Return (x, y) of the center of cell containing provided text 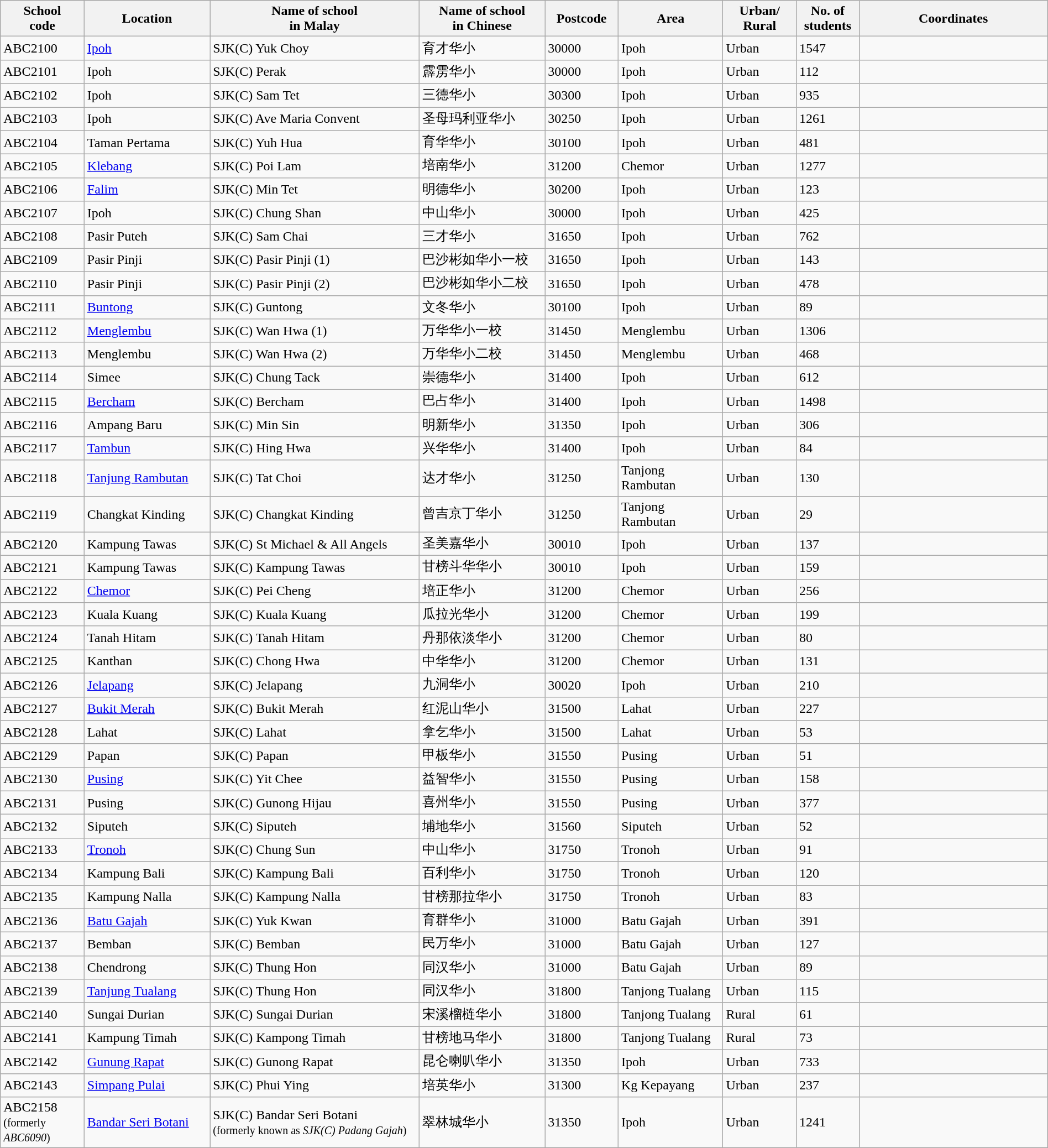
Jelapang (147, 685)
Tanjung Tualang (147, 991)
SJK(C) Sungai Durian (315, 1014)
127 (827, 945)
612 (827, 378)
甘榜那拉华小 (482, 897)
文冬华小 (482, 307)
ABC2127 (43, 709)
ABC2133 (43, 849)
ABC2128 (43, 732)
Kampung Nalla (147, 897)
91 (827, 849)
甘榜地马华小 (482, 1039)
Kampung Timah (147, 1039)
Kanthan (147, 661)
益智华小 (482, 780)
SJK(C) Ave Maria Convent (315, 119)
ABC2119 (43, 514)
158 (827, 780)
Kampung Bali (147, 874)
1277 (827, 166)
391 (827, 920)
ABC2142 (43, 1062)
Tambun (147, 448)
ABC2103 (43, 119)
育华华小 (482, 143)
Location (147, 19)
SJK(C) Min Tet (315, 189)
30250 (581, 119)
SJK(C) Poi Lam (315, 166)
ABC2125 (43, 661)
SJK(C) Bukit Merah (315, 709)
SJK(C) Kuala Kuang (315, 615)
Bemban (147, 945)
ABC2158(formerly ABC6090) (43, 1123)
SJK(C) Kampung Nalla (315, 897)
红泥山华小 (482, 709)
SJK(C) Sam Tet (315, 95)
ABC2124 (43, 638)
130 (827, 478)
ABC2136 (43, 920)
SJK(C) Bercham (315, 401)
52 (827, 826)
Name of schoolin Chinese (482, 19)
73 (827, 1039)
SJK(C) Yuk Kwan (315, 920)
Chendrong (147, 968)
SJK(C) Chong Hwa (315, 661)
31560 (581, 826)
SJK(C) Tanah Hitam (315, 638)
256 (827, 591)
九洞华小 (482, 685)
Changkat Kinding (147, 514)
Papan (147, 755)
Simpang Pulai (147, 1085)
ABC2131 (43, 803)
ABC2102 (43, 95)
ABC2101 (43, 72)
306 (827, 425)
468 (827, 354)
SJK(C) Jelapang (315, 685)
159 (827, 567)
30020 (581, 685)
培英华小 (482, 1085)
ABC2104 (43, 143)
SJK(C) Gunong Rapat (315, 1062)
SJK(C) Lahat (315, 732)
Kuala Kuang (147, 615)
ABC2110 (43, 283)
Buntong (147, 307)
万华华小一校 (482, 331)
112 (827, 72)
培南华小 (482, 166)
SJK(C) Min Sin (315, 425)
SJK(C) Siputeh (315, 826)
Schoolcode (43, 19)
翠林城华小 (482, 1123)
ABC2130 (43, 780)
百利华小 (482, 874)
SJK(C) Kampong Timah (315, 1039)
三德华小 (482, 95)
123 (827, 189)
SJK(C) Pei Cheng (315, 591)
SJK(C) Bemban (315, 945)
ABC2132 (43, 826)
51 (827, 755)
53 (827, 732)
SJK(C) Kampung Tawas (315, 567)
143 (827, 260)
30300 (581, 95)
115 (827, 991)
明德华小 (482, 189)
SJK(C) Sam Chai (315, 237)
培正华小 (482, 591)
Coordinates (953, 19)
ABC2109 (43, 260)
ABC2138 (43, 968)
兴华华小 (482, 448)
ABC2126 (43, 685)
1498 (827, 401)
明新华小 (482, 425)
圣美嘉华小 (482, 544)
中华华小 (482, 661)
Area (670, 19)
Postcode (581, 19)
ABC2129 (43, 755)
30200 (581, 189)
昆仑喇叭华小 (482, 1062)
Urban/Rural (759, 19)
29 (827, 514)
ABC2139 (43, 991)
ABC2135 (43, 897)
80 (827, 638)
ABC2117 (43, 448)
SJK(C) Pasir Pinji (1) (315, 260)
84 (827, 448)
ABC2100 (43, 49)
Tanjung Rambutan (147, 478)
935 (827, 95)
ABC2105 (43, 166)
1306 (827, 331)
ABC2122 (43, 591)
ABC2108 (43, 237)
Kg Kepayang (670, 1085)
Klebang (147, 166)
ABC2141 (43, 1039)
ABC2121 (43, 567)
育群华小 (482, 920)
227 (827, 709)
SJK(C) Chung Tack (315, 378)
巴沙彬如华小二校 (482, 283)
131 (827, 661)
SJK(C) Tat Choi (315, 478)
巴沙彬如华小一校 (482, 260)
120 (827, 874)
No. ofstudents (827, 19)
三才华小 (482, 237)
377 (827, 803)
育才华小 (482, 49)
崇德华小 (482, 378)
SJK(C) Wan Hwa (1) (315, 331)
SJK(C) Phui Ying (315, 1085)
SJK(C) Bandar Seri Botani(formerly known as SJK(C) Padang Gajah) (315, 1123)
SJK(C) Perak (315, 72)
SJK(C) Changkat Kinding (315, 514)
ABC2143 (43, 1085)
ABC2114 (43, 378)
甲板华小 (482, 755)
达才华小 (482, 478)
Bandar Seri Botani (147, 1123)
1547 (827, 49)
199 (827, 615)
巴占华小 (482, 401)
SJK(C) Yuh Hua (315, 143)
ABC2111 (43, 307)
SJK(C) Papan (315, 755)
ABC2120 (43, 544)
SJK(C) Yuk Choy (315, 49)
瓜拉光华小 (482, 615)
ABC2115 (43, 401)
SJK(C) Chung Shan (315, 213)
Bercham (147, 401)
ABC2140 (43, 1014)
SJK(C) Chung Sun (315, 849)
ABC2113 (43, 354)
137 (827, 544)
ABC2106 (43, 189)
SJK(C) Hing Hwa (315, 448)
SJK(C) Gunong Hijau (315, 803)
478 (827, 283)
Sungai Durian (147, 1014)
237 (827, 1085)
甘榜斗华华小 (482, 567)
Tanah Hitam (147, 638)
Simee (147, 378)
Falim (147, 189)
ABC2107 (43, 213)
ABC2116 (43, 425)
宋溪榴梿华小 (482, 1014)
83 (827, 897)
民万华小 (482, 945)
Pasir Puteh (147, 237)
万华华小二校 (482, 354)
Gunung Rapat (147, 1062)
Name of schoolin Malay (315, 19)
31300 (581, 1085)
210 (827, 685)
762 (827, 237)
61 (827, 1014)
Taman Pertama (147, 143)
埔地华小 (482, 826)
Bukit Merah (147, 709)
SJK(C) St Michael & All Angels (315, 544)
丹那依淡华小 (482, 638)
SJK(C) Wan Hwa (2) (315, 354)
拿乞华小 (482, 732)
Ampang Baru (147, 425)
SJK(C) Guntong (315, 307)
SJK(C) Kampung Bali (315, 874)
425 (827, 213)
曾吉京丁华小 (482, 514)
SJK(C) Yit Chee (315, 780)
ABC2118 (43, 478)
733 (827, 1062)
ABC2112 (43, 331)
1241 (827, 1123)
481 (827, 143)
SJK(C) Pasir Pinji (2) (315, 283)
ABC2134 (43, 874)
霹雳华小 (482, 72)
圣母玛利亚华小 (482, 119)
1261 (827, 119)
ABC2123 (43, 615)
喜州华小 (482, 803)
ABC2137 (43, 945)
